Pinpoint the cell where the given text exists, returning its (X, Y) midpoint coordinate. 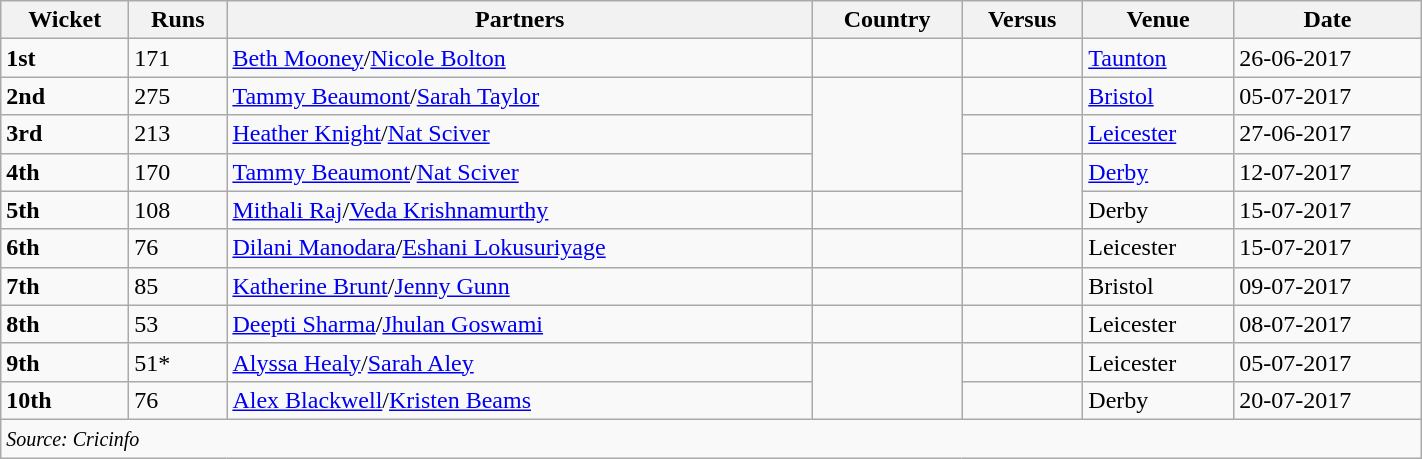
Wicket (65, 20)
51* (178, 362)
Mithali Raj/Veda Krishnamurthy (520, 210)
Katherine Brunt/Jenny Gunn (520, 286)
26-06-2017 (1328, 58)
09-07-2017 (1328, 286)
5th (65, 210)
Tammy Beaumont/Nat Sciver (520, 172)
10th (65, 400)
Tammy Beaumont/Sarah Taylor (520, 96)
Date (1328, 20)
Venue (1158, 20)
6th (65, 248)
53 (178, 324)
Partners (520, 20)
Alyssa Healy/Sarah Aley (520, 362)
171 (178, 58)
Alex Blackwell/Kristen Beams (520, 400)
170 (178, 172)
7th (65, 286)
Heather Knight/Nat Sciver (520, 134)
8th (65, 324)
Country (888, 20)
Source: Cricinfo (711, 438)
Deepti Sharma/Jhulan Goswami (520, 324)
108 (178, 210)
2nd (65, 96)
Beth Mooney/Nicole Bolton (520, 58)
3rd (65, 134)
1st (65, 58)
213 (178, 134)
12-07-2017 (1328, 172)
Dilani Manodara/Eshani Lokusuriyage (520, 248)
Taunton (1158, 58)
Runs (178, 20)
Versus (1022, 20)
20-07-2017 (1328, 400)
85 (178, 286)
4th (65, 172)
275 (178, 96)
27-06-2017 (1328, 134)
9th (65, 362)
08-07-2017 (1328, 324)
